Identify which cell holds the provided text, then report its (x, y) central coordinate. 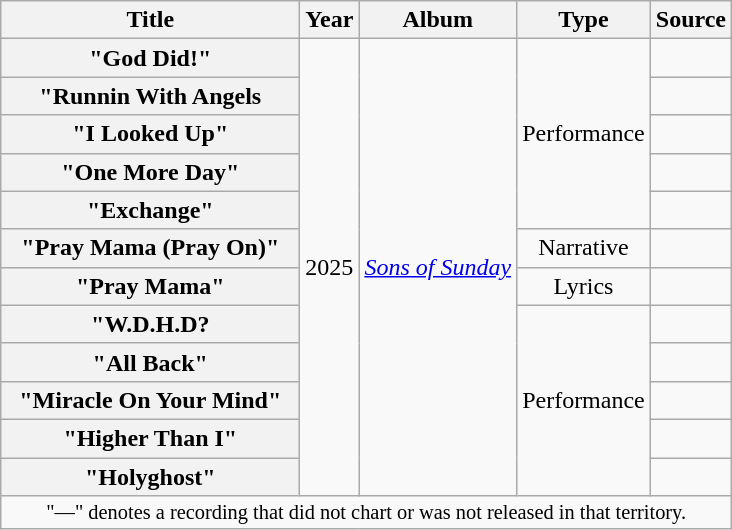
2025 (330, 268)
Sons of Sunday (438, 268)
Source (690, 20)
Type (584, 20)
"Exchange" (150, 210)
Year (330, 20)
"Higher Than I" (150, 438)
Narrative (584, 248)
Title (150, 20)
"Pray Mama" (150, 286)
"All Back" (150, 362)
"—" denotes a recording that did not chart or was not released in that territory. (366, 513)
"I Looked Up" (150, 134)
"One More Day" (150, 172)
"God Did!" (150, 58)
"W.D.H.D? (150, 324)
"Holyghost" (150, 477)
"Pray Mama (Pray On)" (150, 248)
"Miracle On Your Mind" (150, 400)
Lyrics (584, 286)
"Runnin With Angels (150, 96)
Album (438, 20)
